From the cell containing the given text, extract its center point as [x, y] coordinate. 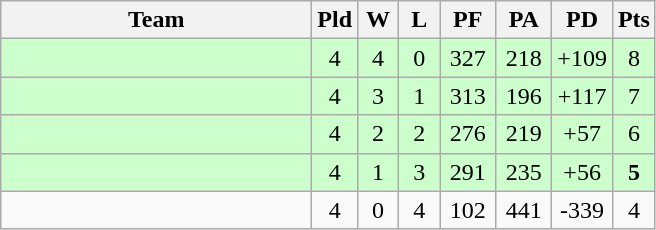
+57 [582, 134]
5 [634, 172]
PD [582, 20]
PF [468, 20]
+109 [582, 58]
218 [524, 58]
235 [524, 172]
327 [468, 58]
Pts [634, 20]
Pld [335, 20]
102 [468, 210]
L [420, 20]
Team [156, 20]
219 [524, 134]
W [378, 20]
291 [468, 172]
196 [524, 96]
6 [634, 134]
441 [524, 210]
276 [468, 134]
7 [634, 96]
-339 [582, 210]
PA [524, 20]
8 [634, 58]
+56 [582, 172]
+117 [582, 96]
313 [468, 96]
